Return [x, y] of the center of cell containing provided text 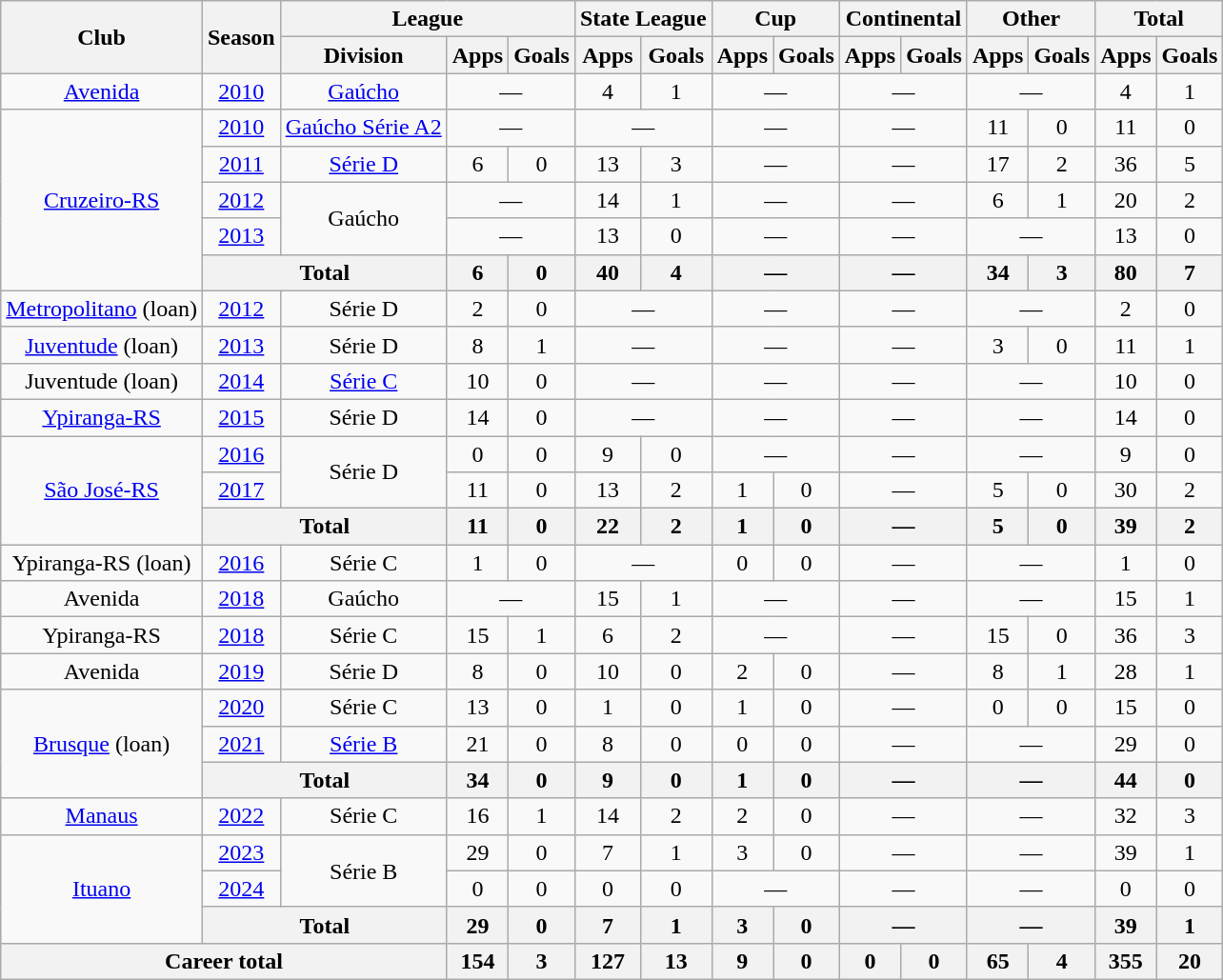
Ypiranga-RS (loan) [102, 563]
São José-RS [102, 490]
2011 [241, 164]
40 [608, 272]
16 [477, 816]
Manaus [102, 816]
2017 [241, 490]
2015 [241, 417]
2019 [241, 671]
Club [102, 37]
65 [997, 961]
Continental [903, 19]
22 [608, 527]
Cup [775, 19]
2021 [241, 744]
2023 [241, 852]
Cruzeiro-RS [102, 200]
Career total [224, 961]
2022 [241, 816]
154 [477, 961]
355 [1126, 961]
Ituano [102, 889]
44 [1126, 780]
Brusque (loan) [102, 744]
30 [1126, 490]
21 [477, 744]
80 [1126, 272]
17 [997, 164]
State League [643, 19]
32 [1126, 816]
Gaúcho Série A2 [364, 128]
2024 [241, 889]
Division [364, 55]
2020 [241, 708]
127 [608, 961]
Season [241, 37]
28 [1126, 671]
Metropolitano (loan) [102, 309]
Other [1031, 19]
2014 [241, 381]
League [427, 19]
